Provide the [x, y] coordinate of the cell's center where the given text is located.  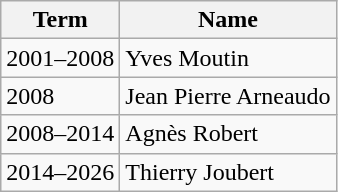
Yves Moutin [228, 58]
Term [60, 20]
2001–2008 [60, 58]
Name [228, 20]
2008–2014 [60, 134]
Thierry Joubert [228, 172]
2008 [60, 96]
2014–2026 [60, 172]
Agnès Robert [228, 134]
Jean Pierre Arneaudo [228, 96]
